Search for the cell housing the specified text and yield its (x, y) center coordinate. 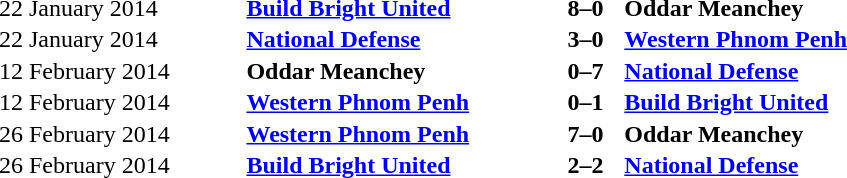
7–0 (594, 134)
0–1 (594, 103)
0–7 (594, 71)
National Defense (405, 39)
Oddar Meanchey (405, 71)
3–0 (594, 39)
